Identify which cell holds the provided text, then report its [X, Y] central coordinate. 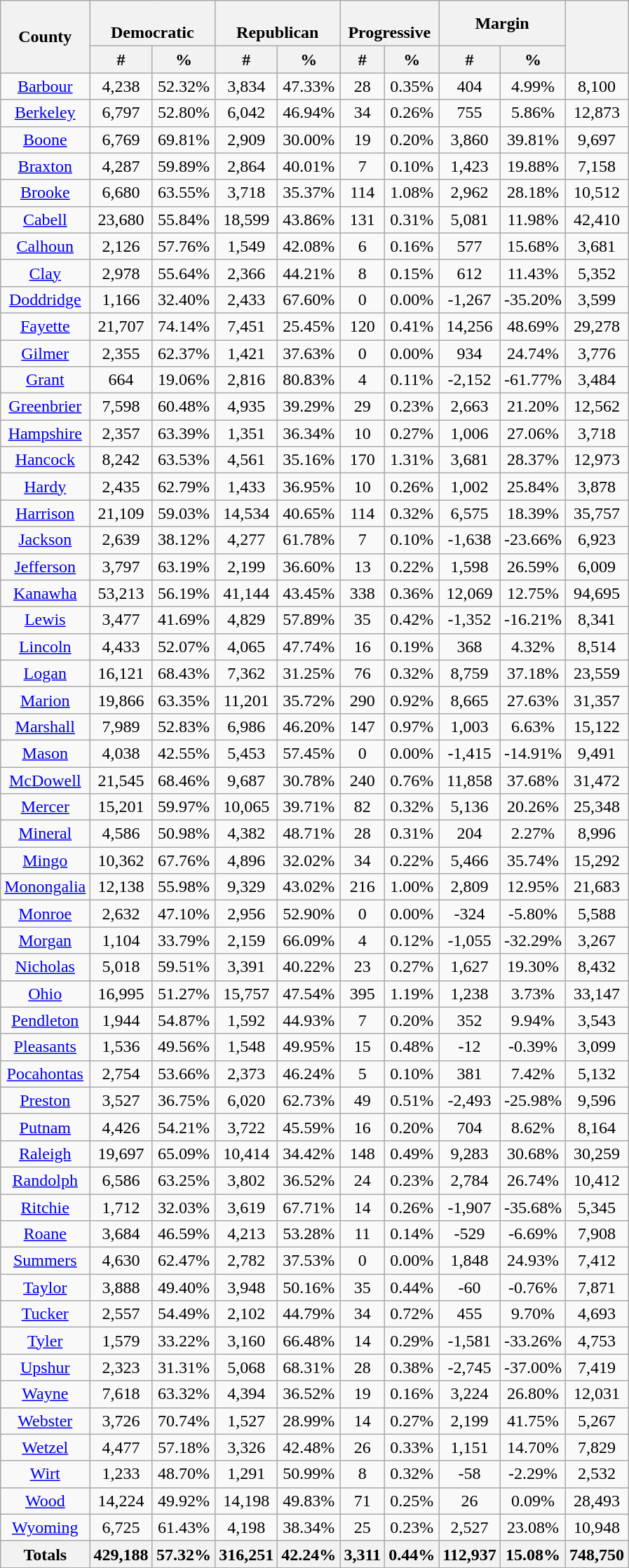
19.88% [533, 166]
5 [363, 1074]
Hampshire [45, 433]
1,598 [470, 567]
59.97% [184, 807]
82 [363, 807]
41.69% [184, 620]
Mingo [45, 860]
61.78% [309, 540]
28.18% [533, 193]
Kanawha [45, 593]
-23.66% [533, 540]
-14.91% [533, 753]
Gilmer [45, 353]
6.63% [533, 726]
1,351 [247, 433]
47.10% [184, 914]
27.06% [533, 433]
0.49% [412, 1154]
47.74% [309, 647]
21.20% [533, 407]
12,873 [596, 113]
Mineral [45, 834]
16,121 [121, 673]
13 [363, 567]
11.98% [533, 219]
-32.29% [533, 940]
3,326 [247, 1447]
46.24% [309, 1074]
10,948 [596, 1527]
2,532 [596, 1474]
-1,055 [470, 940]
316,251 [247, 1554]
39.29% [309, 407]
19,697 [121, 1154]
68.46% [184, 780]
43.86% [309, 219]
Marion [45, 700]
2,323 [121, 1367]
6,769 [121, 140]
4,693 [596, 1314]
6,009 [596, 567]
33,147 [596, 994]
52.80% [184, 113]
53.66% [184, 1074]
McDowell [45, 780]
66.48% [309, 1341]
9,491 [596, 753]
49 [363, 1100]
2,978 [121, 273]
94,695 [596, 593]
-6.69% [533, 1234]
54.87% [184, 1020]
1,291 [247, 1474]
57.18% [184, 1447]
Preston [45, 1100]
15,122 [596, 726]
7,829 [596, 1447]
-16.21% [533, 620]
4,753 [596, 1341]
54.49% [184, 1314]
0.25% [412, 1501]
-1,581 [470, 1341]
Pocahontas [45, 1074]
0.51% [412, 1100]
51.27% [184, 994]
3,726 [121, 1421]
3,391 [247, 967]
30.00% [309, 140]
0.33% [412, 1447]
2,632 [121, 914]
42.24% [309, 1554]
755 [470, 113]
Monroe [45, 914]
49.40% [184, 1287]
12,069 [470, 593]
59.51% [184, 967]
5,352 [596, 273]
-1,907 [470, 1207]
66.09% [309, 940]
54.21% [184, 1127]
4,038 [121, 753]
25.84% [533, 487]
29,278 [596, 326]
Logan [45, 673]
55.64% [184, 273]
2,909 [247, 140]
28.37% [533, 460]
1,848 [470, 1261]
63.53% [184, 460]
5,453 [247, 753]
1,423 [470, 166]
26.80% [533, 1394]
1.00% [412, 887]
Jefferson [45, 567]
-529 [470, 1234]
52.83% [184, 726]
170 [363, 460]
7,412 [596, 1261]
42.08% [309, 246]
21,707 [121, 326]
1.19% [412, 994]
61.43% [184, 1527]
7,451 [247, 326]
62.37% [184, 353]
18.39% [533, 513]
74.14% [184, 326]
53.28% [309, 1234]
10,512 [596, 193]
31,472 [596, 780]
Barbour [45, 86]
59.89% [184, 166]
2.27% [533, 834]
24.93% [533, 1261]
57.89% [309, 620]
44.21% [309, 273]
Hancock [45, 460]
65.09% [184, 1154]
-2,152 [470, 380]
1,166 [121, 299]
25.45% [309, 326]
12,138 [121, 887]
6,020 [247, 1100]
Greenbrier [45, 407]
19,866 [121, 700]
-5.80% [533, 914]
4.99% [533, 86]
63.35% [184, 700]
8,100 [596, 86]
2,433 [247, 299]
63.19% [184, 567]
934 [470, 353]
Upshur [45, 1367]
46.59% [184, 1234]
1,104 [121, 940]
68.31% [309, 1367]
0.11% [412, 380]
Pendleton [45, 1020]
50.98% [184, 834]
6,680 [121, 193]
36.34% [309, 433]
9,596 [596, 1100]
3,224 [470, 1394]
1,006 [470, 433]
Fayette [45, 326]
68.43% [184, 673]
2,527 [470, 1527]
8.62% [533, 1127]
36.95% [309, 487]
Calhoun [45, 246]
14,256 [470, 326]
2,435 [121, 487]
0.38% [412, 1367]
40.22% [309, 967]
10,412 [596, 1180]
14,534 [247, 513]
62.79% [184, 487]
35.16% [309, 460]
-35.20% [533, 299]
5,081 [470, 219]
41,144 [247, 593]
748,750 [596, 1554]
5,136 [470, 807]
Grant [45, 380]
35,757 [596, 513]
Nicholas [45, 967]
Hardy [45, 487]
Lewis [45, 620]
48.71% [309, 834]
46.20% [309, 726]
15 [363, 1047]
6 [363, 246]
Cabell [45, 219]
-61.77% [533, 380]
2,809 [470, 887]
24.74% [533, 353]
-1,415 [470, 753]
80.83% [309, 380]
9,697 [596, 140]
28,493 [596, 1501]
6,797 [121, 113]
10,362 [121, 860]
6,042 [247, 113]
9.70% [533, 1314]
37.68% [533, 780]
43.45% [309, 593]
15,201 [121, 807]
2,126 [121, 246]
3,722 [247, 1127]
-60 [470, 1287]
0.12% [412, 940]
23.08% [533, 1527]
0.41% [412, 326]
290 [363, 700]
63.39% [184, 433]
8,996 [596, 834]
Raleigh [45, 1154]
1,627 [470, 967]
1,536 [121, 1047]
148 [363, 1154]
40.65% [309, 513]
3,619 [247, 1207]
429,188 [121, 1554]
50.16% [309, 1287]
47.54% [309, 994]
2,754 [121, 1074]
70.74% [184, 1421]
4,287 [121, 166]
63.32% [184, 1394]
577 [470, 246]
3,160 [247, 1341]
10,065 [247, 807]
4,238 [121, 86]
5,267 [596, 1421]
3,599 [596, 299]
216 [363, 887]
11,201 [247, 700]
Wetzel [45, 1447]
3,543 [596, 1020]
25,348 [596, 807]
-2,745 [470, 1367]
Berkeley [45, 113]
2,784 [470, 1180]
8,242 [121, 460]
368 [470, 647]
52.07% [184, 647]
2,366 [247, 273]
Totals [45, 1554]
Marshall [45, 726]
38.12% [184, 540]
Wirt [45, 1474]
-1,352 [470, 620]
5,132 [596, 1074]
1,238 [470, 994]
7,598 [121, 407]
240 [363, 780]
3,776 [596, 353]
Lincoln [45, 647]
3,527 [121, 1100]
4,065 [247, 647]
1,712 [121, 1207]
Harrison [45, 513]
2,159 [247, 940]
33.22% [184, 1341]
2,639 [121, 540]
4,630 [121, 1261]
8,341 [596, 620]
147 [363, 726]
120 [363, 326]
14,198 [247, 1501]
0.14% [412, 1234]
48.69% [533, 326]
4,198 [247, 1527]
67.76% [184, 860]
7,618 [121, 1394]
5,588 [596, 914]
4,382 [247, 834]
20.26% [533, 807]
395 [363, 994]
-33.26% [533, 1341]
7.42% [533, 1074]
12.95% [533, 887]
6,986 [247, 726]
12.75% [533, 593]
38.34% [309, 1527]
15.68% [533, 246]
7,989 [121, 726]
4,433 [121, 647]
42,410 [596, 219]
3,311 [363, 1554]
40.01% [309, 166]
18,599 [247, 219]
35.37% [309, 193]
-12 [470, 1047]
Wayne [45, 1394]
43.02% [309, 887]
32.03% [184, 1207]
8,432 [596, 967]
21,109 [121, 513]
33.79% [184, 940]
3,477 [121, 620]
32.40% [184, 299]
35.74% [533, 860]
3,802 [247, 1180]
2,102 [247, 1314]
3,834 [247, 86]
7,419 [596, 1367]
County [45, 36]
338 [363, 593]
10,414 [247, 1154]
2,956 [247, 914]
34.42% [309, 1154]
Ritchie [45, 1207]
1,433 [247, 487]
404 [470, 86]
52.32% [184, 86]
9.94% [533, 1020]
664 [121, 380]
-324 [470, 914]
Margin [502, 24]
48.70% [184, 1474]
4,277 [247, 540]
-1,267 [470, 299]
3,797 [121, 567]
3,267 [596, 940]
6,923 [596, 540]
Braxton [45, 166]
15,757 [247, 994]
8,164 [596, 1127]
52.90% [309, 914]
45.59% [309, 1127]
14,224 [121, 1501]
12,562 [596, 407]
60.48% [184, 407]
4,394 [247, 1394]
8,514 [596, 647]
4,426 [121, 1127]
3,484 [596, 380]
4,586 [121, 834]
704 [470, 1127]
31.25% [309, 673]
27.63% [533, 700]
Mason [45, 753]
3,860 [470, 140]
-0.39% [533, 1047]
42.48% [309, 1447]
Roane [45, 1234]
0.09% [533, 1501]
62.73% [309, 1100]
2,357 [121, 433]
6,575 [470, 513]
0.35% [412, 86]
1,592 [247, 1020]
39.81% [533, 140]
8,759 [470, 673]
2,663 [470, 407]
11.43% [533, 273]
23 [363, 967]
Tucker [45, 1314]
24 [363, 1180]
2,373 [247, 1074]
Progressive [390, 24]
1,944 [121, 1020]
35.72% [309, 700]
Brooke [45, 193]
47.33% [309, 86]
Wyoming [45, 1527]
69.81% [184, 140]
15,292 [596, 860]
3.73% [533, 994]
46.94% [309, 113]
3,684 [121, 1234]
0.72% [412, 1314]
-2,493 [470, 1100]
0.76% [412, 780]
112,937 [470, 1554]
4,213 [247, 1234]
67.60% [309, 299]
26.74% [533, 1180]
1,233 [121, 1474]
Monongalia [45, 887]
1,002 [470, 487]
Democratic [153, 24]
76 [363, 673]
55.84% [184, 219]
42.55% [184, 753]
-37.00% [533, 1367]
0.48% [412, 1047]
62.47% [184, 1261]
1,421 [247, 353]
4.32% [533, 647]
455 [470, 1314]
36.60% [309, 567]
Summers [45, 1261]
381 [470, 1074]
-1,638 [470, 540]
1,151 [470, 1447]
12,031 [596, 1394]
Doddridge [45, 299]
11 [363, 1234]
6,586 [121, 1180]
Boone [45, 140]
53,213 [121, 593]
19.06% [184, 380]
9,283 [470, 1154]
131 [363, 219]
4,561 [247, 460]
41.75% [533, 1421]
5.86% [533, 113]
Wood [45, 1501]
3,948 [247, 1287]
204 [470, 834]
2,782 [247, 1261]
57.32% [184, 1554]
11,858 [470, 780]
2,864 [247, 166]
31.31% [184, 1367]
3,888 [121, 1287]
0.29% [412, 1341]
4,935 [247, 407]
2,355 [121, 353]
1,548 [247, 1047]
44.79% [309, 1314]
19.30% [533, 967]
Republican [278, 24]
59.03% [184, 513]
Jackson [45, 540]
Tyler [45, 1341]
63.25% [184, 1180]
Webster [45, 1421]
Clay [45, 273]
39.71% [309, 807]
37.53% [309, 1261]
1,579 [121, 1341]
0.97% [412, 726]
-35.68% [533, 1207]
36.75% [184, 1100]
32.02% [309, 860]
1,527 [247, 1421]
50.99% [309, 1474]
Pleasants [45, 1047]
49.95% [309, 1047]
49.56% [184, 1047]
29 [363, 407]
9,687 [247, 780]
56.19% [184, 593]
21,683 [596, 887]
4,477 [121, 1447]
5,466 [470, 860]
30,259 [596, 1154]
37.18% [533, 673]
5,068 [247, 1367]
1,549 [247, 246]
3,099 [596, 1047]
612 [470, 273]
31,357 [596, 700]
7,362 [247, 673]
49.92% [184, 1501]
57.45% [309, 753]
-2.29% [533, 1474]
1.08% [412, 193]
-0.76% [533, 1287]
2,816 [247, 380]
8,665 [470, 700]
30.78% [309, 780]
16,995 [121, 994]
Randolph [45, 1180]
71 [363, 1501]
3,878 [596, 487]
0.15% [412, 273]
2,962 [470, 193]
0.19% [412, 647]
2,557 [121, 1314]
44.93% [309, 1020]
Ohio [45, 994]
5,345 [596, 1207]
1,003 [470, 726]
9,329 [247, 887]
37.63% [309, 353]
63.55% [184, 193]
4,896 [247, 860]
26.59% [533, 567]
12,973 [596, 460]
57.76% [184, 246]
7,871 [596, 1287]
0.92% [412, 700]
55.98% [184, 887]
Putnam [45, 1127]
-25.98% [533, 1100]
0.36% [412, 593]
7,158 [596, 166]
Taylor [45, 1287]
4,829 [247, 620]
1.31% [412, 460]
28.99% [309, 1421]
21,545 [121, 780]
-58 [470, 1474]
23,680 [121, 219]
23,559 [596, 673]
6,725 [121, 1527]
Morgan [45, 940]
14.70% [533, 1447]
7,908 [596, 1234]
30.68% [533, 1154]
352 [470, 1020]
Mercer [45, 807]
67.71% [309, 1207]
5,018 [121, 967]
49.83% [309, 1501]
0.42% [412, 620]
15.08% [533, 1554]
25 [363, 1527]
